Return (X, Y) of the center of cell containing provided text 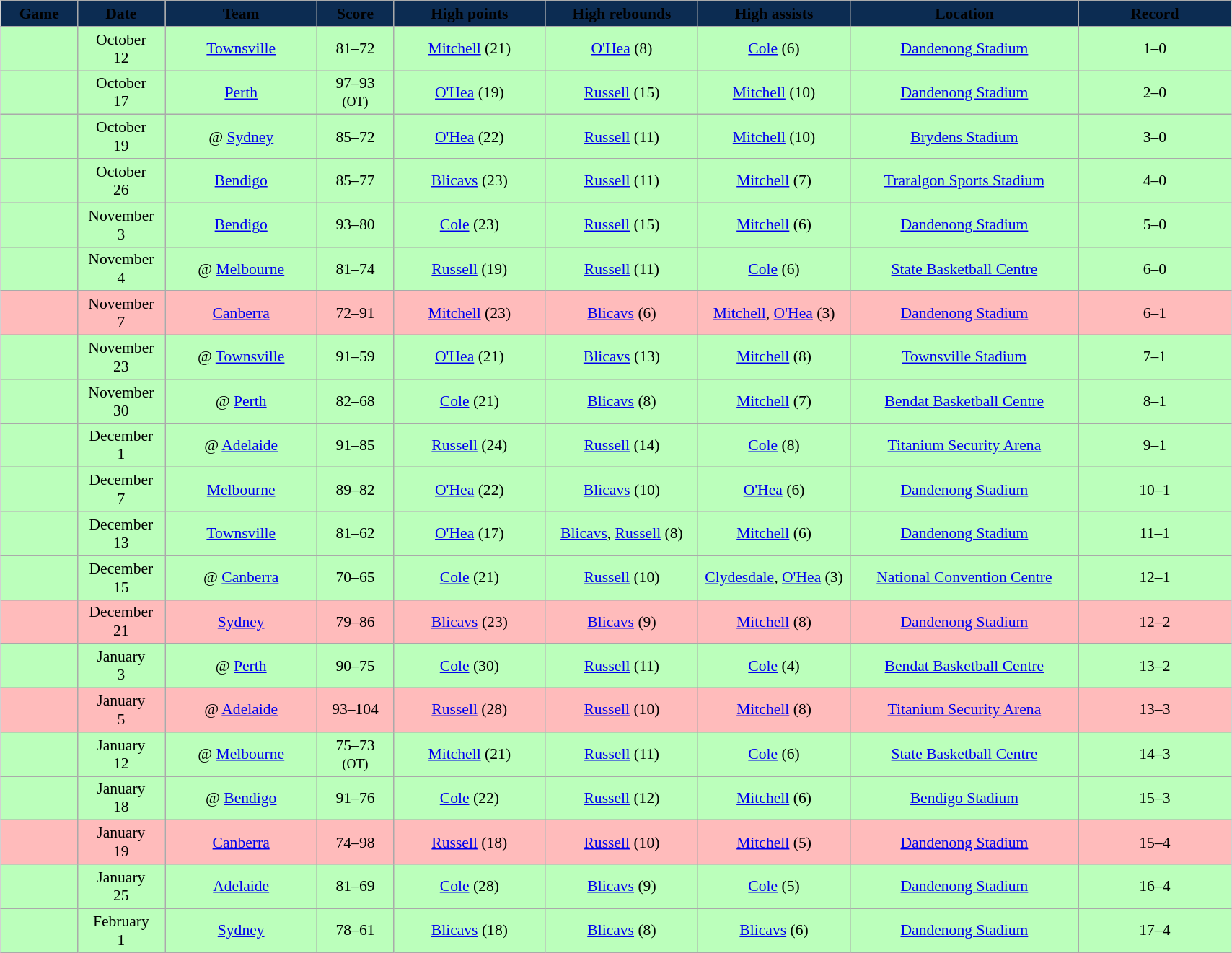
13–2 (1154, 667)
4–0 (1154, 180)
Team (241, 14)
97–93 (OT) (356, 92)
Cole (22) (469, 798)
Brydens Stadium (965, 137)
81–62 (356, 534)
Bendigo Stadium (965, 798)
91–85 (356, 446)
December 13 (121, 534)
Russell (24) (469, 446)
12–2 (1154, 622)
O'Hea (17) (469, 534)
9–1 (1154, 446)
82–68 (356, 401)
12–1 (1154, 577)
January 12 (121, 755)
81–74 (356, 268)
79–86 (356, 622)
89–82 (356, 489)
November 7 (121, 313)
December 7 (121, 489)
December 1 (121, 446)
81–69 (356, 886)
Date (121, 14)
74–98 (356, 843)
Blicavs (13) (622, 358)
Townsville Stadium (965, 358)
3–0 (1154, 137)
Adelaide (241, 886)
16–4 (1154, 886)
High rebounds (622, 14)
Traralgon Sports Stadium (965, 180)
National Convention Centre (965, 577)
Russell (19) (469, 268)
December 21 (121, 622)
93–104 (356, 710)
Mitchell (5) (773, 843)
15–4 (1154, 843)
October 17 (121, 92)
Cole (4) (773, 667)
O'Hea (21) (469, 358)
Blicavs, Russell (8) (622, 534)
Record (1154, 14)
O'Hea (6) (773, 489)
December 15 (121, 577)
8–1 (1154, 401)
6–1 (1154, 313)
O'Hea (8) (622, 49)
November 23 (121, 358)
11–1 (1154, 534)
Russell (12) (622, 798)
93–80 (356, 225)
91–59 (356, 358)
January 25 (121, 886)
81–72 (356, 49)
February 1 (121, 931)
70–65 (356, 577)
January 19 (121, 843)
October 19 (121, 137)
90–75 (356, 667)
15–3 (1154, 798)
72–91 (356, 313)
Russell (28) (469, 710)
13–3 (1154, 710)
November 3 (121, 225)
2–0 (1154, 92)
@ Bendigo (241, 798)
Mitchell, O'Hea (3) (773, 313)
High assists (773, 14)
Cole (23) (469, 225)
October 12 (121, 49)
Melbourne (241, 489)
17–4 (1154, 931)
January 5 (121, 710)
Cole (5) (773, 886)
November 30 (121, 401)
Mitchell (23) (469, 313)
6–0 (1154, 268)
10–1 (1154, 489)
Blicavs (18) (469, 931)
Location (965, 14)
85–72 (356, 137)
@ Canberra (241, 577)
91–76 (356, 798)
Game (40, 14)
78–61 (356, 931)
Cole (30) (469, 667)
5–0 (1154, 225)
Blicavs (10) (622, 489)
January 3 (121, 667)
January 18 (121, 798)
Perth (241, 92)
Clydesdale, O'Hea (3) (773, 577)
7–1 (1154, 358)
@ Sydney (241, 137)
@ Townsville (241, 358)
October 26 (121, 180)
High points (469, 14)
85–77 (356, 180)
O'Hea (19) (469, 92)
November 4 (121, 268)
Score (356, 14)
Cole (8) (773, 446)
Russell (18) (469, 843)
Cole (28) (469, 886)
75–73 (OT) (356, 755)
1–0 (1154, 49)
14–3 (1154, 755)
Russell (14) (622, 446)
